From the cell containing the given text, extract its center point as [x, y] coordinate. 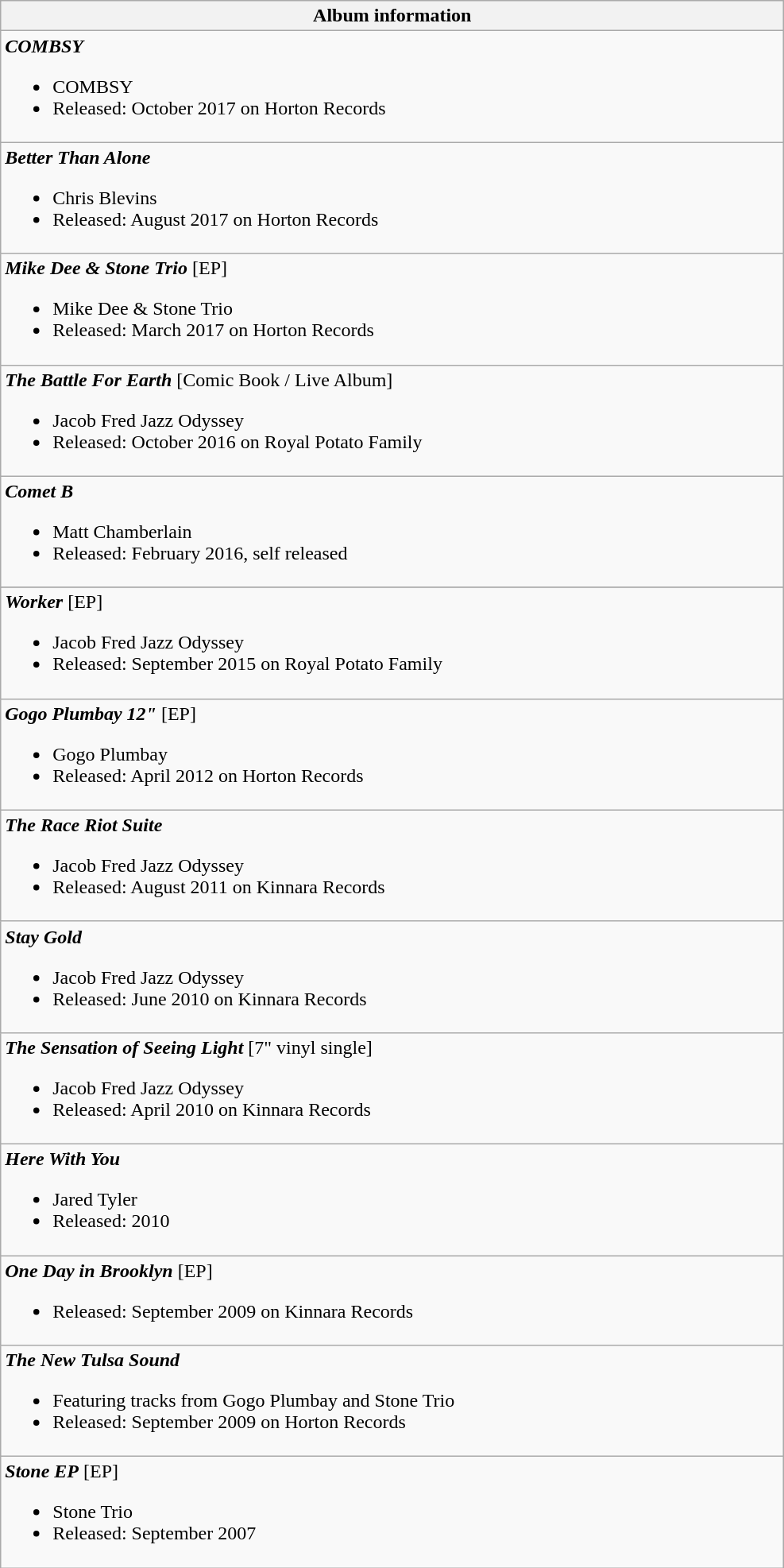
Here With YouJared TylerReleased: 2010 [392, 1199]
The Sensation of Seeing Light [7" vinyl single]Jacob Fred Jazz OdysseyReleased: April 2010 on Kinnara Records [392, 1088]
Better Than AloneChris BlevinsReleased: August 2017 on Horton Records [392, 198]
Album information [392, 16]
COMBSYCOMBSYReleased: October 2017 on Horton Records [392, 87]
One Day in Brooklyn [EP]Released: September 2009 on Kinnara Records [392, 1300]
Worker [EP]Jacob Fred Jazz OdysseyReleased: September 2015 on Royal Potato Family [392, 643]
The Battle For Earth [Comic Book / Live Album]Jacob Fred Jazz OdysseyReleased: October 2016 on Royal Potato Family [392, 420]
Stone EP [EP]Stone TrioReleased: September 2007 [392, 1512]
Comet BMatt ChamberlainReleased: February 2016, self released [392, 532]
Gogo Plumbay 12" [EP]Gogo PlumbayReleased: April 2012 on Horton Records [392, 754]
The Race Riot SuiteJacob Fred Jazz OdysseyReleased: August 2011 on Kinnara Records [392, 865]
The New Tulsa SoundFeaturing tracks from Gogo Plumbay and Stone TrioReleased: September 2009 on Horton Records [392, 1401]
Stay GoldJacob Fred Jazz OdysseyReleased: June 2010 on Kinnara Records [392, 977]
Mike Dee & Stone Trio [EP]Mike Dee & Stone TrioReleased: March 2017 on Horton Records [392, 309]
